For the text-containing cell, return its midpoint in [x, y] coordinate format. 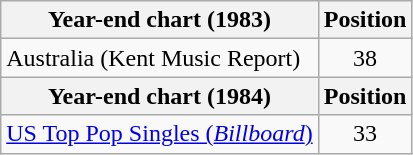
US Top Pop Singles (Billboard) [160, 134]
Year-end chart (1983) [160, 20]
38 [365, 58]
Year-end chart (1984) [160, 96]
Australia (Kent Music Report) [160, 58]
33 [365, 134]
